Identify which cell holds the provided text, then report its (X, Y) central coordinate. 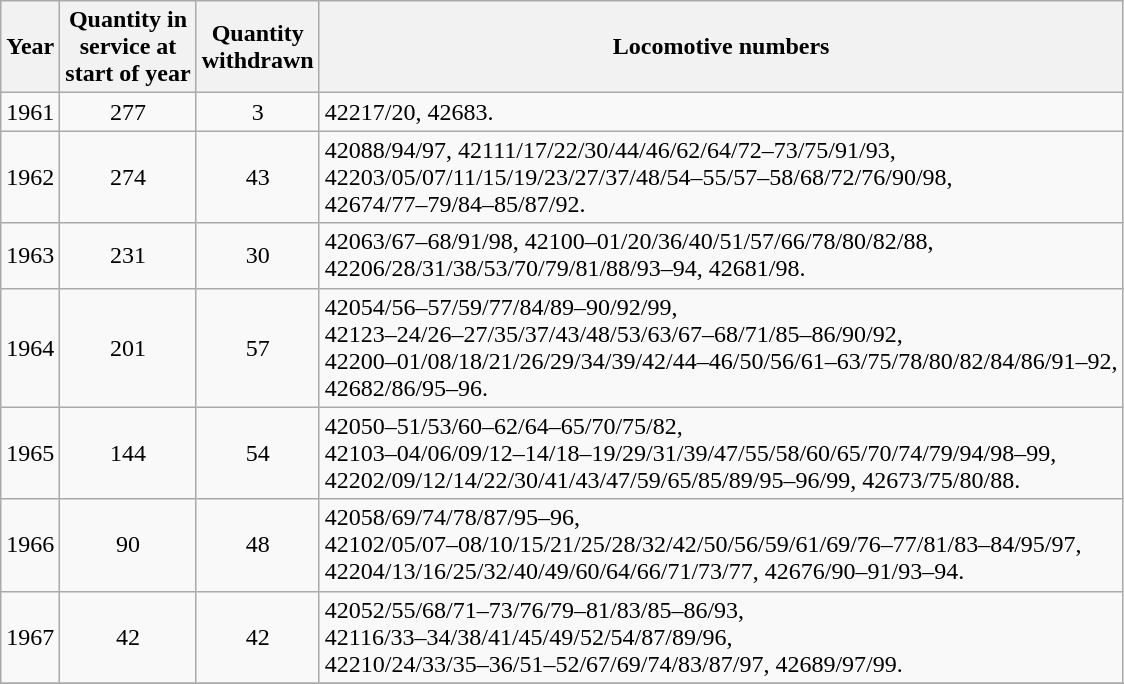
Quantitywithdrawn (258, 47)
1965 (30, 453)
201 (128, 348)
42088/94/97, 42111/17/22/30/44/46/62/64/72–73/75/91/93,42203/05/07/11/15/19/23/27/37/48/54–55/57–58/68/72/76/90/98,42674/77–79/84–85/87/92. (721, 177)
277 (128, 112)
90 (128, 545)
144 (128, 453)
43 (258, 177)
1967 (30, 637)
1962 (30, 177)
231 (128, 256)
54 (258, 453)
42217/20, 42683. (721, 112)
57 (258, 348)
Locomotive numbers (721, 47)
1963 (30, 256)
Year (30, 47)
42063/67–68/91/98, 42100–01/20/36/40/51/57/66/78/80/82/88,42206/28/31/38/53/70/79/81/88/93–94, 42681/98. (721, 256)
3 (258, 112)
1966 (30, 545)
48 (258, 545)
Quantity inservice atstart of year (128, 47)
274 (128, 177)
42052/55/68/71–73/76/79–81/83/85–86/93,42116/33–34/38/41/45/49/52/54/87/89/96,42210/24/33/35–36/51–52/67/69/74/83/87/97, 42689/97/99. (721, 637)
1964 (30, 348)
1961 (30, 112)
30 (258, 256)
